For the text-containing cell, return its midpoint in (x, y) coordinate format. 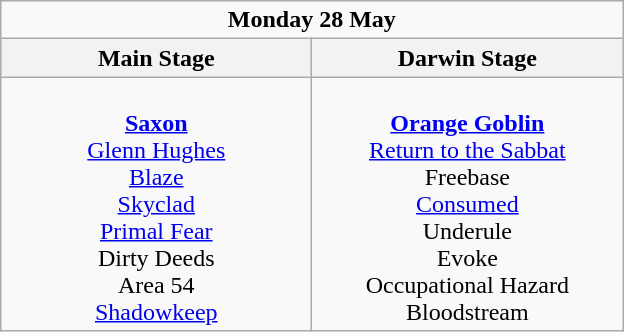
Darwin Stage (468, 58)
Monday 28 May (312, 20)
Orange Goblin Return to the Sabbat Freebase Consumed Underule Evoke Occupational Hazard Bloodstream (468, 204)
Saxon Glenn Hughes Blaze Skyclad Primal Fear Dirty Deeds Area 54 Shadowkeep (156, 204)
Main Stage (156, 58)
